For the text-containing cell, return its midpoint in [X, Y] coordinate format. 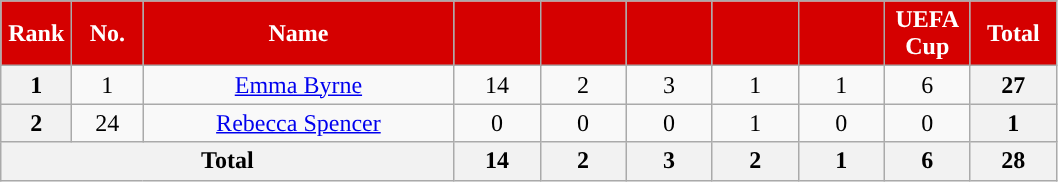
Rank [36, 34]
Name [298, 34]
27 [1013, 85]
Emma Byrne [298, 85]
24 [108, 123]
28 [1013, 161]
No. [108, 34]
UEFA Cup [927, 34]
Rebecca Spencer [298, 123]
